Extract the [X, Y] coordinate from the center of the cell holding the provided text.  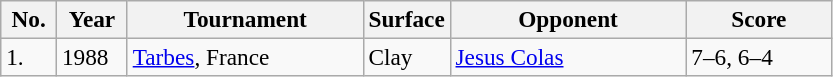
Year [92, 19]
1988 [92, 57]
Surface [406, 19]
Opponent [568, 19]
Clay [406, 57]
Tournament [245, 19]
Score [759, 19]
7–6, 6–4 [759, 57]
No. [29, 19]
Jesus Colas [568, 57]
Tarbes, France [245, 57]
1. [29, 57]
